For the text-containing cell, return its midpoint in (x, y) coordinate format. 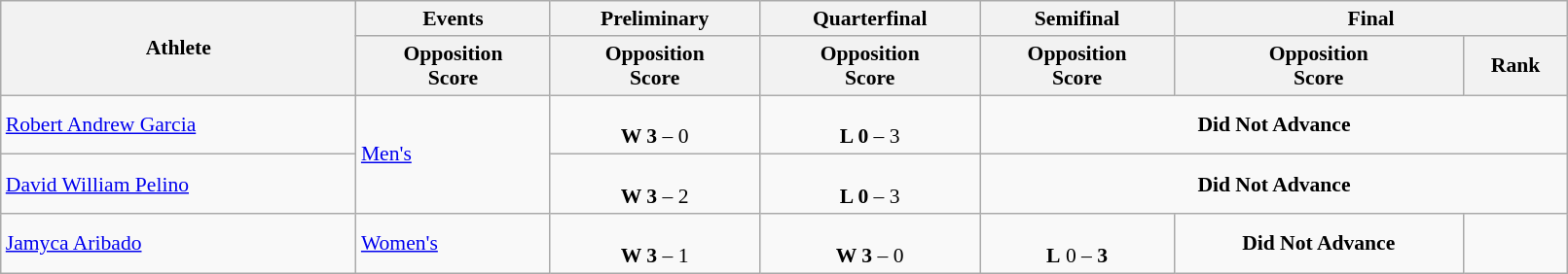
Robert Andrew Garcia (179, 124)
Semifinal (1076, 18)
Preliminary (654, 18)
Women's (454, 243)
Events (454, 18)
Rank (1515, 66)
W 3 – 1 (654, 243)
David William Pelino (179, 185)
Quarterfinal (870, 18)
Men's (454, 154)
Final (1370, 18)
Jamyca Aribado (179, 243)
W 3 – 2 (654, 185)
Athlete (179, 49)
